Pinpoint the cell where the given text exists, returning its (X, Y) midpoint coordinate. 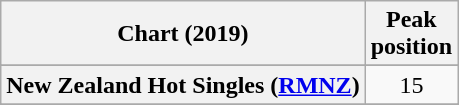
Chart (2019) (183, 34)
New Zealand Hot Singles (RMNZ) (183, 85)
Peakposition (411, 34)
15 (411, 85)
